Provide the [X, Y] coordinate of the cell's center where the given text is located.  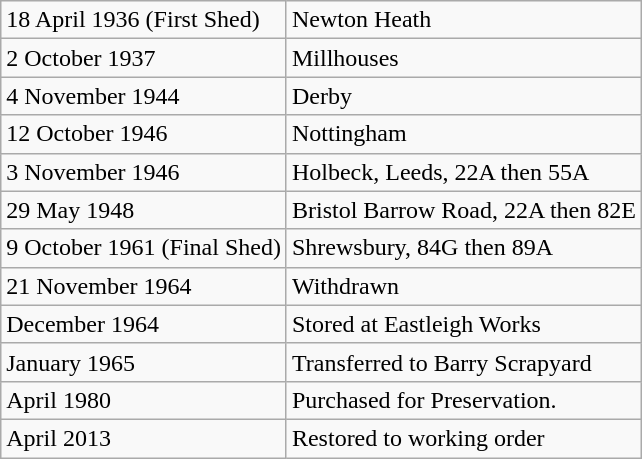
Bristol Barrow Road, 22A then 82E [464, 210]
Derby [464, 96]
Nottingham [464, 134]
Stored at Eastleigh Works [464, 324]
Purchased for Preservation. [464, 400]
Withdrawn [464, 286]
Transferred to Barry Scrapyard [464, 362]
Shrewsbury, 84G then 89A [464, 248]
29 May 1948 [144, 210]
2 October 1937 [144, 58]
4 November 1944 [144, 96]
April 1980 [144, 400]
3 November 1946 [144, 172]
12 October 1946 [144, 134]
Restored to working order [464, 438]
January 1965 [144, 362]
Newton Heath [464, 20]
9 October 1961 (Final Shed) [144, 248]
18 April 1936 (First Shed) [144, 20]
Millhouses [464, 58]
April 2013 [144, 438]
Holbeck, Leeds, 22A then 55A [464, 172]
21 November 1964 [144, 286]
December 1964 [144, 324]
